Output the (X, Y) coordinate of the center of the cell containing the given text.  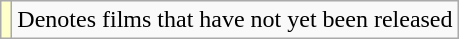
Denotes films that have not yet been released (235, 20)
